Pinpoint the cell where the given text exists, returning its [X, Y] midpoint coordinate. 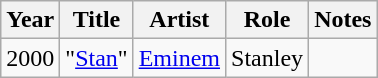
2000 [30, 58]
Stanley [268, 58]
Year [30, 20]
Artist [179, 20]
Role [268, 20]
"Stan" [96, 58]
Notes [343, 20]
Eminem [179, 58]
Title [96, 20]
